Extract the (X, Y) coordinate from the center of the cell holding the provided text.  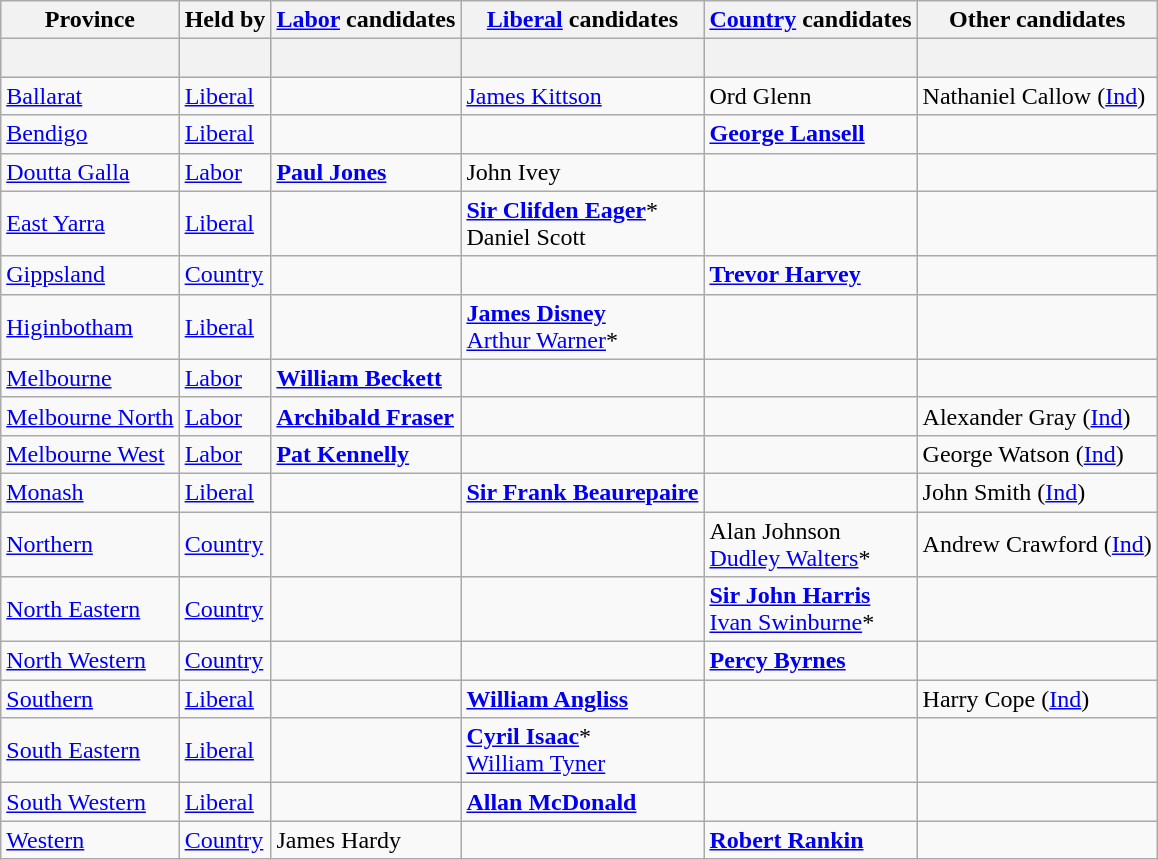
Allan McDonald (582, 802)
Archibald Fraser (366, 416)
Trevor Harvey (810, 275)
William Beckett (366, 378)
George Watson (Ind) (1037, 454)
George Lansell (810, 134)
James Disney Arthur Warner* (582, 326)
Northern (90, 544)
Province (90, 20)
Higinbotham (90, 326)
Southern (90, 699)
Harry Cope (Ind) (1037, 699)
Monash (90, 492)
Sir Clifden Eager* Daniel Scott (582, 224)
John Smith (Ind) (1037, 492)
North Western (90, 661)
Ballarat (90, 96)
Doutta Galla (90, 172)
Sir Frank Beaurepaire (582, 492)
Nathaniel Callow (Ind) (1037, 96)
Gippsland (90, 275)
James Hardy (366, 840)
Andrew Crawford (Ind) (1037, 544)
Percy Byrnes (810, 661)
Labor candidates (366, 20)
North Eastern (90, 610)
John Ivey (582, 172)
East Yarra (90, 224)
Country candidates (810, 20)
Bendigo (90, 134)
James Kittson (582, 96)
Alexander Gray (Ind) (1037, 416)
South Western (90, 802)
Other candidates (1037, 20)
South Eastern (90, 750)
Western (90, 840)
Melbourne West (90, 454)
Melbourne North (90, 416)
Pat Kennelly (366, 454)
Liberal candidates (582, 20)
Held by (225, 20)
Cyril Isaac* William Tyner (582, 750)
Alan Johnson Dudley Walters* (810, 544)
Sir John Harris Ivan Swinburne* (810, 610)
Robert Rankin (810, 840)
Melbourne (90, 378)
William Angliss (582, 699)
Ord Glenn (810, 96)
Paul Jones (366, 172)
